Return the (X, Y) coordinate for the center point of the cell that contains the specified text.  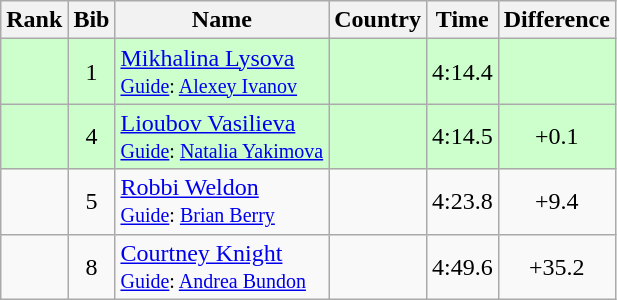
+9.4 (556, 202)
8 (92, 266)
4:49.6 (462, 266)
Name (222, 20)
+0.1 (556, 136)
4:14.4 (462, 72)
Lioubov VasilievaGuide: Natalia Yakimova (222, 136)
+35.2 (556, 266)
5 (92, 202)
Robbi WeldonGuide: Brian Berry (222, 202)
Mikhalina LysovaGuide: Alexey Ivanov (222, 72)
Country (378, 20)
Bib (92, 20)
4:23.8 (462, 202)
1 (92, 72)
Rank (34, 20)
4 (92, 136)
Courtney KnightGuide: Andrea Bundon (222, 266)
4:14.5 (462, 136)
Time (462, 20)
Difference (556, 20)
